From the cell containing the given text, extract its center point as (X, Y) coordinate. 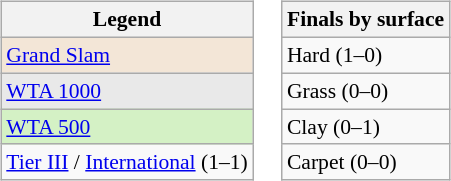
Legend (127, 20)
Finals by surface (366, 20)
Grass (0–0) (366, 91)
Grand Slam (127, 55)
Tier III / International (1–1) (127, 162)
Hard (1–0) (366, 55)
WTA 1000 (127, 91)
Clay (0–1) (366, 127)
Carpet (0–0) (366, 162)
WTA 500 (127, 127)
